Return [x, y] of the center of cell containing provided text 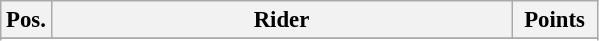
Rider [282, 20]
Pos. [26, 20]
Points [555, 20]
